Return (X, Y) of the center of cell containing provided text 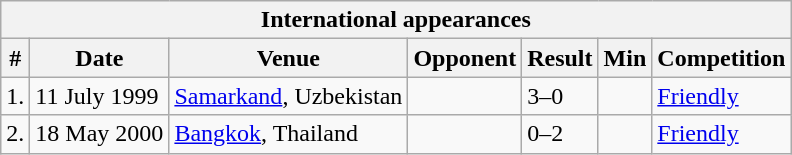
3–0 (560, 96)
Bangkok, Thailand (288, 134)
0–2 (560, 134)
2. (16, 134)
# (16, 58)
Min (625, 58)
Opponent (465, 58)
Competition (722, 58)
Samarkand, Uzbekistan (288, 96)
Result (560, 58)
11 July 1999 (100, 96)
Venue (288, 58)
Date (100, 58)
1. (16, 96)
18 May 2000 (100, 134)
International appearances (396, 20)
